Pinpoint the cell where the given text exists, returning its (X, Y) midpoint coordinate. 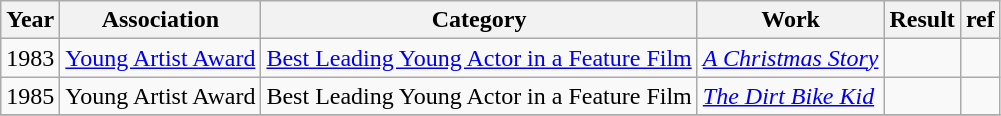
ref (980, 20)
Year (30, 20)
Result (922, 20)
1983 (30, 58)
Work (790, 20)
A Christmas Story (790, 58)
Category (479, 20)
The Dirt Bike Kid (790, 96)
Association (160, 20)
1985 (30, 96)
